Provide the [X, Y] coordinate of the cell's center where the given text is located.  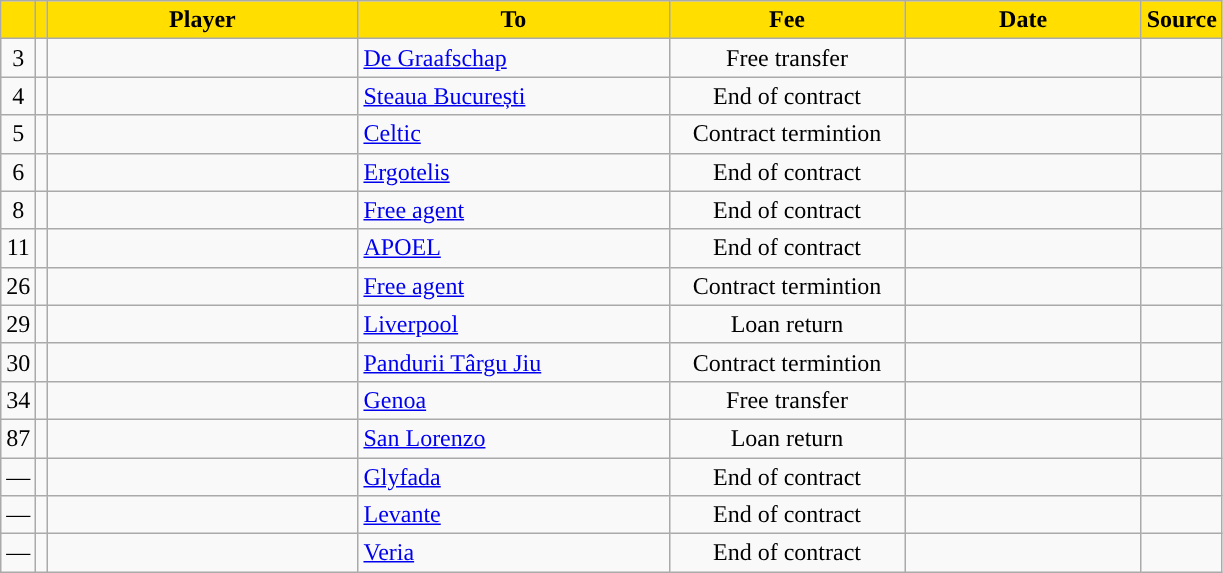
Fee [787, 20]
Player [202, 20]
5 [18, 134]
Levante [514, 515]
To [514, 20]
30 [18, 362]
San Lorenzo [514, 438]
8 [18, 210]
Glyfada [514, 477]
Ergotelis [514, 172]
Date [1023, 20]
3 [18, 58]
4 [18, 96]
Source [1182, 20]
APOEL [514, 248]
87 [18, 438]
6 [18, 172]
Genoa [514, 400]
Pandurii Târgu Jiu [514, 362]
11 [18, 248]
De Graafschap [514, 58]
Celtic [514, 134]
26 [18, 286]
Liverpool [514, 324]
29 [18, 324]
Steaua București [514, 96]
Veria [514, 553]
34 [18, 400]
